Find where the given text appears and provide that cell's center as (X, Y) coordinate. 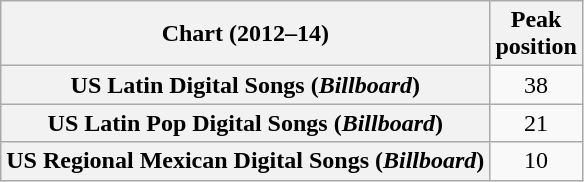
US Regional Mexican Digital Songs (Billboard) (246, 161)
Chart (2012–14) (246, 34)
US Latin Pop Digital Songs (Billboard) (246, 123)
38 (536, 85)
Peakposition (536, 34)
10 (536, 161)
21 (536, 123)
US Latin Digital Songs (Billboard) (246, 85)
